Extract the (x, y) coordinate from the center of the cell holding the provided text.  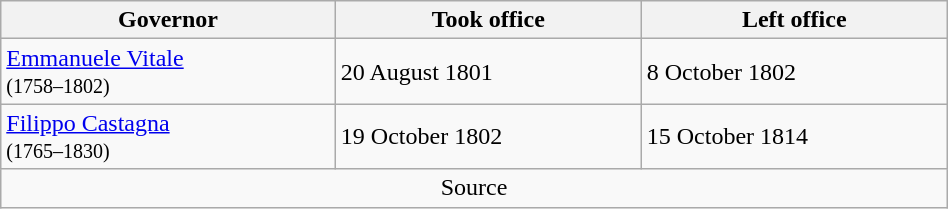
Took office (488, 20)
Source (474, 188)
15 October 1814 (794, 136)
Governor (168, 20)
8 October 1802 (794, 72)
Filippo Castagna(1765–1830) (168, 136)
Left office (794, 20)
19 October 1802 (488, 136)
20 August 1801 (488, 72)
Emmanuele Vitale(1758–1802) (168, 72)
